Provide the (X, Y) coordinate of the cell's center where the given text is located.  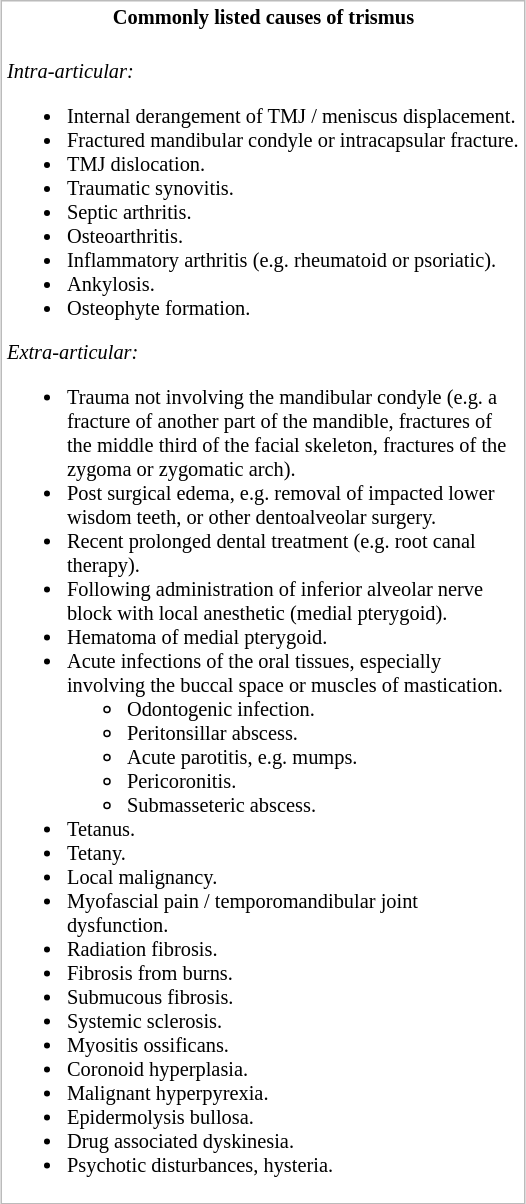
Commonly listed causes of trismus (263, 18)
